Find where the given text appears and provide that cell's center as (x, y) coordinate. 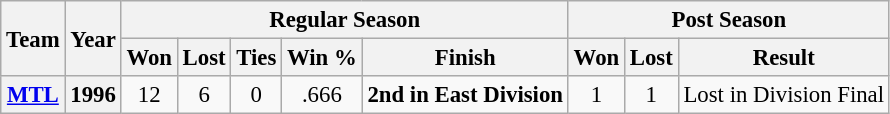
1996 (93, 95)
12 (149, 95)
MTL (33, 95)
6 (204, 95)
Ties (256, 58)
2nd in East Division (465, 95)
Post Season (728, 20)
Finish (465, 58)
0 (256, 95)
Result (784, 58)
Team (33, 38)
.666 (322, 95)
Regular Season (344, 20)
Lost in Division Final (784, 95)
Win % (322, 58)
Year (93, 38)
